Extract the [x, y] coordinate from the center of the cell holding the provided text.  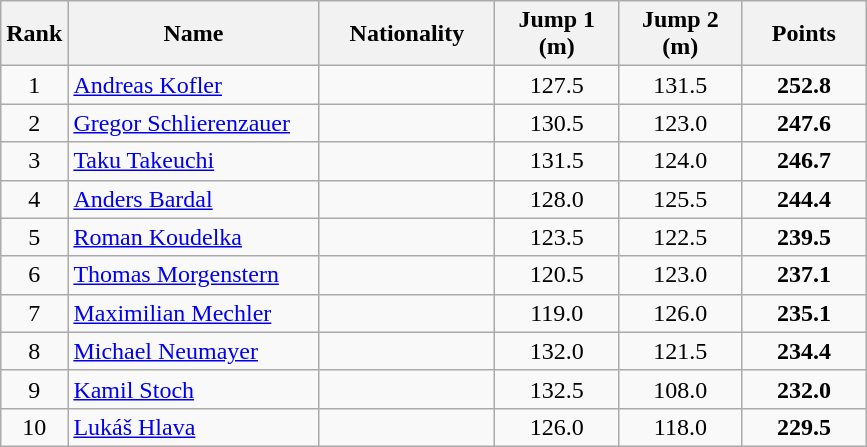
Maximilian Mechler [194, 313]
132.0 [557, 351]
Rank [34, 34]
235.1 [804, 313]
120.5 [557, 275]
229.5 [804, 427]
4 [34, 199]
10 [34, 427]
234.4 [804, 351]
6 [34, 275]
Jump 1 (m) [557, 34]
Roman Koudelka [194, 237]
Name [194, 34]
108.0 [681, 389]
3 [34, 161]
252.8 [804, 85]
Andreas Kofler [194, 85]
Kamil Stoch [194, 389]
118.0 [681, 427]
Lukáš Hlava [194, 427]
123.5 [557, 237]
247.6 [804, 123]
130.5 [557, 123]
2 [34, 123]
127.5 [557, 85]
Gregor Schlierenzauer [194, 123]
244.4 [804, 199]
Anders Bardal [194, 199]
Thomas Morgenstern [194, 275]
122.5 [681, 237]
9 [34, 389]
7 [34, 313]
125.5 [681, 199]
Nationality [407, 34]
132.5 [557, 389]
119.0 [557, 313]
1 [34, 85]
232.0 [804, 389]
239.5 [804, 237]
Jump 2 (m) [681, 34]
124.0 [681, 161]
8 [34, 351]
Michael Neumayer [194, 351]
128.0 [557, 199]
121.5 [681, 351]
Taku Takeuchi [194, 161]
5 [34, 237]
237.1 [804, 275]
246.7 [804, 161]
Points [804, 34]
